Scan for the cell matching the given text and deliver its (X, Y) coordinate at center. 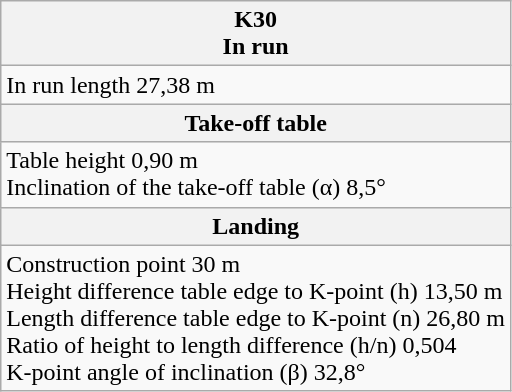
Take-off table (256, 123)
Landing (256, 226)
K30In run (256, 34)
Table height 0,90 mInclination of the take-off table (α) 8,5° (256, 174)
In run length 27,38 m (256, 85)
